Pinpoint the cell where the given text exists, returning its (X, Y) midpoint coordinate. 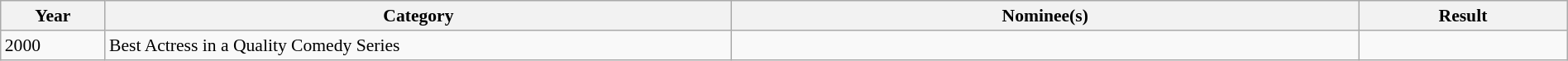
Nominee(s) (1045, 16)
Year (53, 16)
2000 (53, 45)
Result (1464, 16)
Best Actress in a Quality Comedy Series (418, 45)
Category (418, 16)
